Return the (X, Y) coordinate for the center point of the cell that contains the specified text.  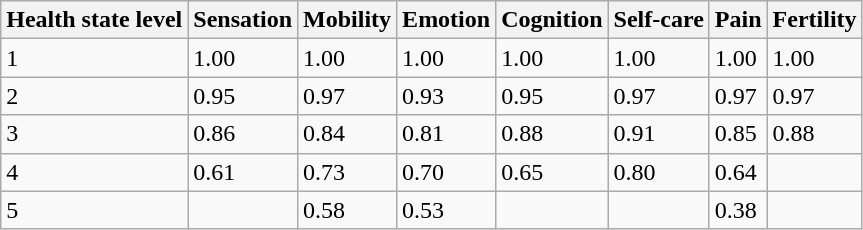
Cognition (552, 20)
4 (94, 172)
0.73 (348, 172)
0.64 (738, 172)
0.85 (738, 134)
0.84 (348, 134)
0.61 (243, 172)
5 (94, 210)
Fertility (814, 20)
0.65 (552, 172)
0.93 (446, 96)
Pain (738, 20)
0.91 (658, 134)
0.70 (446, 172)
0.58 (348, 210)
0.53 (446, 210)
Emotion (446, 20)
1 (94, 58)
Self-care (658, 20)
0.80 (658, 172)
Mobility (348, 20)
0.86 (243, 134)
0.81 (446, 134)
3 (94, 134)
Sensation (243, 20)
2 (94, 96)
0.38 (738, 210)
Health state level (94, 20)
